From the cell containing the given text, extract its center point as (X, Y) coordinate. 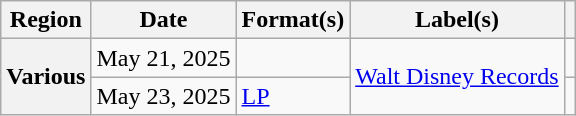
Date (164, 20)
Walt Disney Records (457, 77)
Label(s) (457, 20)
Region (46, 20)
Various (46, 77)
May 23, 2025 (164, 96)
Format(s) (293, 20)
May 21, 2025 (164, 58)
LP (293, 96)
